Locate the cell with the specified text and output its (X, Y) center coordinate. 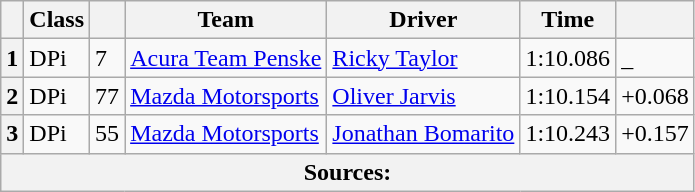
3 (12, 134)
+0.157 (656, 134)
_ (656, 58)
1:10.243 (568, 134)
55 (108, 134)
Class (57, 20)
1 (12, 58)
Acura Team Penske (226, 58)
Team (226, 20)
Oliver Jarvis (424, 96)
1:10.154 (568, 96)
7 (108, 58)
2 (12, 96)
+0.068 (656, 96)
Time (568, 20)
Ricky Taylor (424, 58)
Sources: (348, 172)
77 (108, 96)
Jonathan Bomarito (424, 134)
Driver (424, 20)
1:10.086 (568, 58)
